Scan for the cell matching the given text and deliver its (X, Y) coordinate at center. 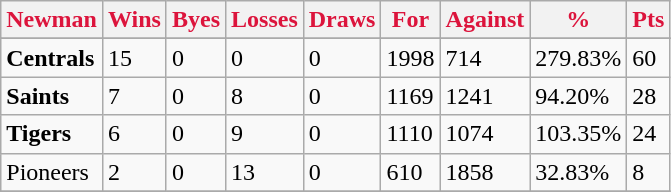
714 (485, 58)
Newman (52, 20)
103.35% (578, 134)
Pts (648, 20)
60 (648, 58)
2 (134, 172)
6 (134, 134)
1074 (485, 134)
94.20% (578, 96)
1169 (410, 96)
24 (648, 134)
32.83% (578, 172)
Pioneers (52, 172)
279.83% (578, 58)
1858 (485, 172)
Losses (265, 20)
Tigers (52, 134)
% (578, 20)
1998 (410, 58)
1241 (485, 96)
Draws (342, 20)
For (410, 20)
9 (265, 134)
610 (410, 172)
1110 (410, 134)
Byes (196, 20)
Saints (52, 96)
15 (134, 58)
Wins (134, 20)
Centrals (52, 58)
28 (648, 96)
Against (485, 20)
7 (134, 96)
13 (265, 172)
